Identify which cell holds the provided text, then report its [x, y] central coordinate. 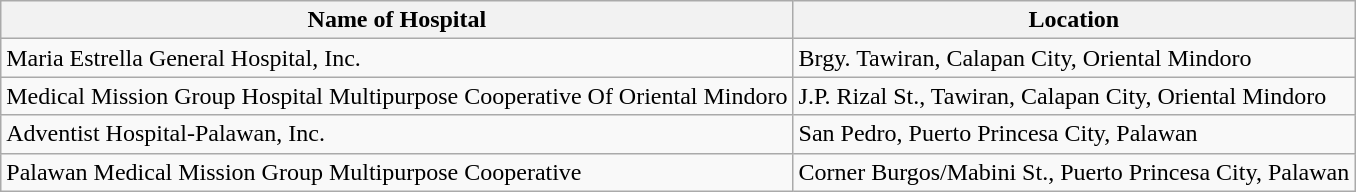
Adventist Hospital-Palawan, Inc. [397, 134]
San Pedro, Puerto Princesa City, Palawan [1074, 134]
Palawan Medical Mission Group Multipurpose Cooperative [397, 172]
Maria Estrella General Hospital, Inc. [397, 58]
Medical Mission Group Hospital Multipurpose Cooperative Of Oriental Mindoro [397, 96]
Corner Burgos/Mabini St., Puerto Princesa City, Palawan [1074, 172]
Location [1074, 20]
Brgy. Tawiran, Calapan City, Oriental Mindoro [1074, 58]
Name of Hospital [397, 20]
J.P. Rizal St., Tawiran, Calapan City, Oriental Mindoro [1074, 96]
